Find where the given text appears and provide that cell's center as [x, y] coordinate. 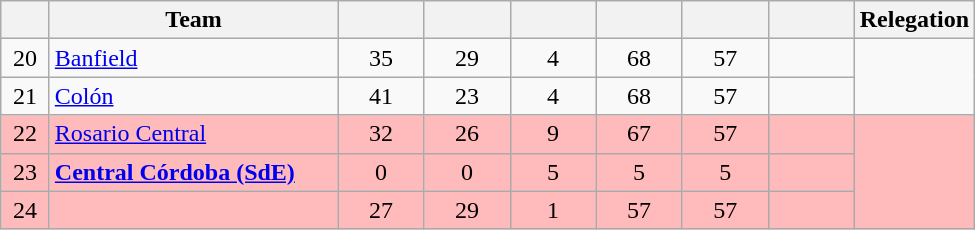
Banfield [194, 58]
Team [194, 20]
20 [26, 58]
27 [381, 210]
41 [381, 96]
32 [381, 134]
24 [26, 210]
Central Córdoba (SdE) [194, 172]
21 [26, 96]
9 [553, 134]
Colón [194, 96]
1 [553, 210]
Rosario Central [194, 134]
26 [467, 134]
67 [639, 134]
35 [381, 58]
22 [26, 134]
Relegation [914, 20]
